Pinpoint the cell where the given text exists, returning its [X, Y] midpoint coordinate. 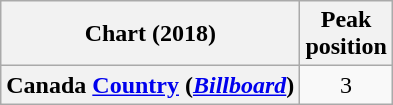
3 [346, 85]
Peakposition [346, 34]
Canada Country (Billboard) [150, 85]
Chart (2018) [150, 34]
